Pinpoint the cell where the given text exists, returning its [x, y] midpoint coordinate. 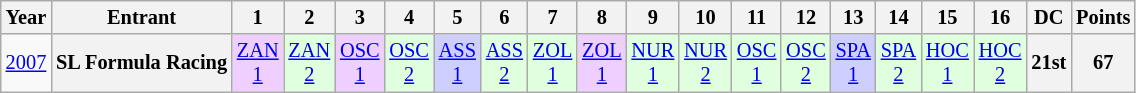
16 [1000, 17]
13 [854, 17]
3 [360, 17]
14 [898, 17]
6 [504, 17]
HOC1 [948, 63]
2007 [26, 63]
15 [948, 17]
NUR1 [654, 63]
SPA1 [854, 63]
21st [1048, 63]
HOC2 [1000, 63]
NUR2 [706, 63]
11 [756, 17]
10 [706, 17]
Year [26, 17]
ZAN2 [310, 63]
8 [602, 17]
SL Formula Racing [142, 63]
Points [1103, 17]
ASS1 [458, 63]
9 [654, 17]
7 [552, 17]
Entrant [142, 17]
ASS2 [504, 63]
2 [310, 17]
DC [1048, 17]
ZAN1 [258, 63]
SPA2 [898, 63]
67 [1103, 63]
12 [806, 17]
4 [408, 17]
1 [258, 17]
5 [458, 17]
